Return [X, Y] of the center of cell containing provided text 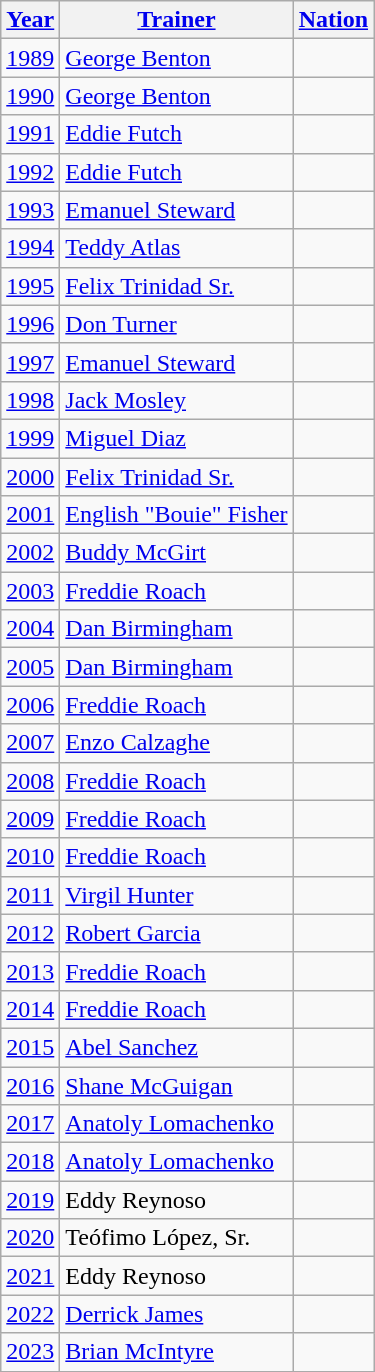
2010 [30, 857]
2017 [30, 1124]
1991 [30, 134]
2013 [30, 971]
Nation [333, 20]
2012 [30, 933]
1989 [30, 58]
1995 [30, 286]
Robert Garcia [176, 933]
Miguel Diaz [176, 438]
2016 [30, 1085]
1994 [30, 248]
2006 [30, 705]
Enzo Calzaghe [176, 743]
2000 [30, 477]
English "Bouie" Fisher [176, 515]
Don Turner [176, 324]
Buddy McGirt [176, 553]
2020 [30, 1238]
Teddy Atlas [176, 248]
2022 [30, 1314]
2001 [30, 515]
Derrick James [176, 1314]
Teófimo López, Sr. [176, 1238]
1996 [30, 324]
Trainer [176, 20]
2007 [30, 743]
2008 [30, 781]
2011 [30, 895]
Virgil Hunter [176, 895]
2005 [30, 667]
2014 [30, 1009]
2002 [30, 553]
2023 [30, 1352]
2021 [30, 1276]
Year [30, 20]
1999 [30, 438]
2015 [30, 1047]
Abel Sanchez [176, 1047]
2018 [30, 1162]
Brian McIntyre [176, 1352]
1998 [30, 400]
2009 [30, 819]
1992 [30, 172]
2019 [30, 1200]
Jack Mosley [176, 400]
1997 [30, 362]
Shane McGuigan [176, 1085]
2004 [30, 629]
1990 [30, 96]
2003 [30, 591]
1993 [30, 210]
